Determine the (X, Y) coordinate at the center of the cell enclosing the given text.  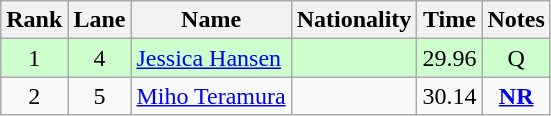
2 (34, 96)
Rank (34, 20)
Name (211, 20)
Q (516, 58)
Time (450, 20)
NR (516, 96)
1 (34, 58)
30.14 (450, 96)
Miho Teramura (211, 96)
Jessica Hansen (211, 58)
Lane (100, 20)
Nationality (354, 20)
4 (100, 58)
Notes (516, 20)
5 (100, 96)
29.96 (450, 58)
